From the cell containing the given text, extract its center point as [X, Y] coordinate. 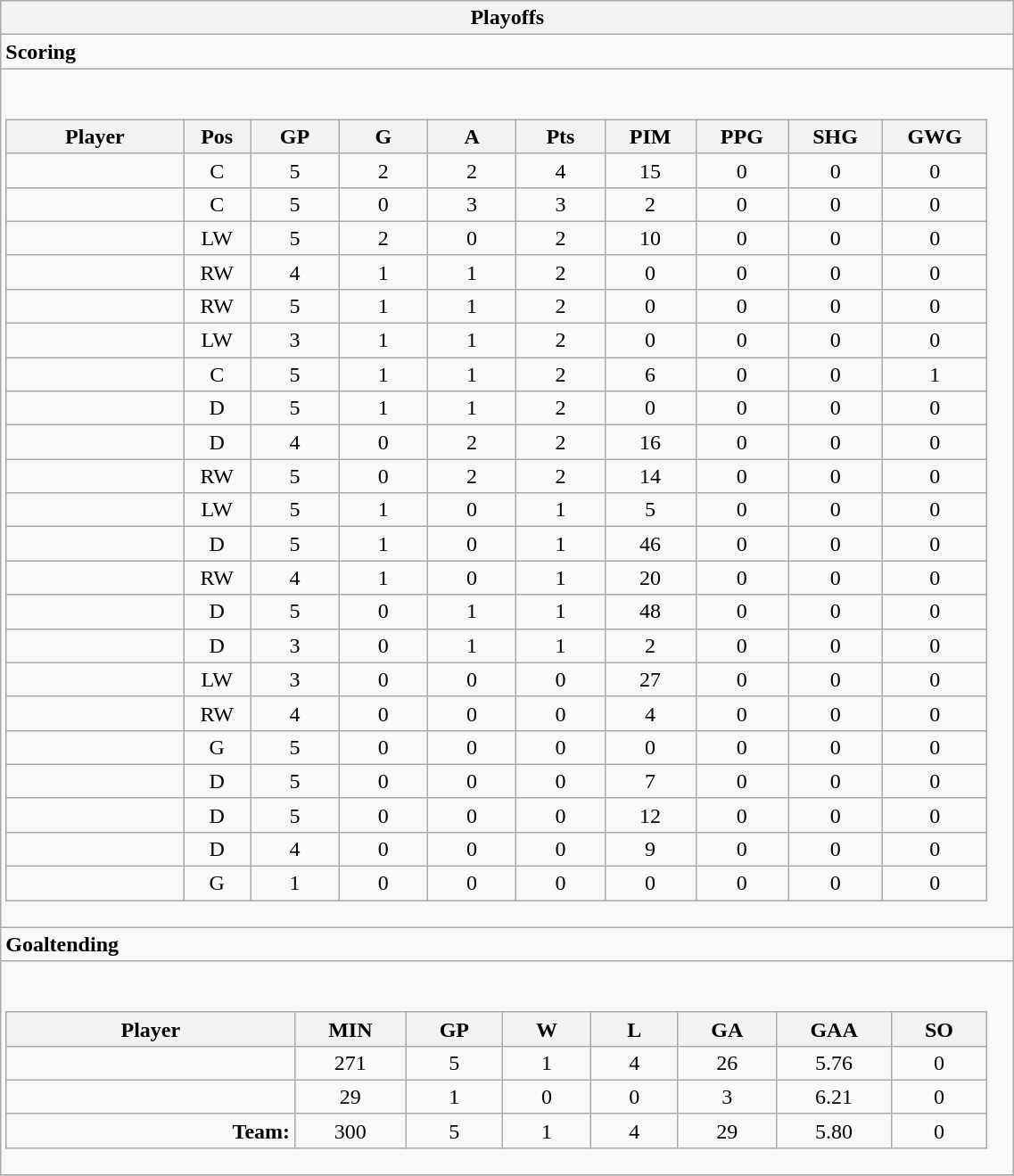
46 [650, 544]
MIN [350, 1029]
Pts [560, 136]
26 [728, 1063]
27 [650, 679]
Player MIN GP W L GA GAA SO 271 5 1 4 26 5.76 0 29 1 0 0 3 6.21 0 Team: 300 5 1 4 29 5.80 0 [507, 1068]
6 [650, 374]
9 [650, 849]
7 [650, 781]
GA [728, 1029]
Team: [151, 1131]
GAA [834, 1029]
Pos [218, 136]
15 [650, 170]
Goaltending [507, 944]
SHG [836, 136]
PPG [742, 136]
16 [650, 442]
Playoffs [507, 18]
20 [650, 578]
SO [938, 1029]
300 [350, 1131]
W [548, 1029]
PIM [650, 136]
GWG [935, 136]
Scoring [507, 52]
5.80 [834, 1131]
12 [650, 815]
L [635, 1029]
271 [350, 1063]
6.21 [834, 1097]
10 [650, 238]
A [471, 136]
48 [650, 612]
5.76 [834, 1063]
14 [650, 476]
